Output the [x, y] coordinate of the center of the cell containing the given text.  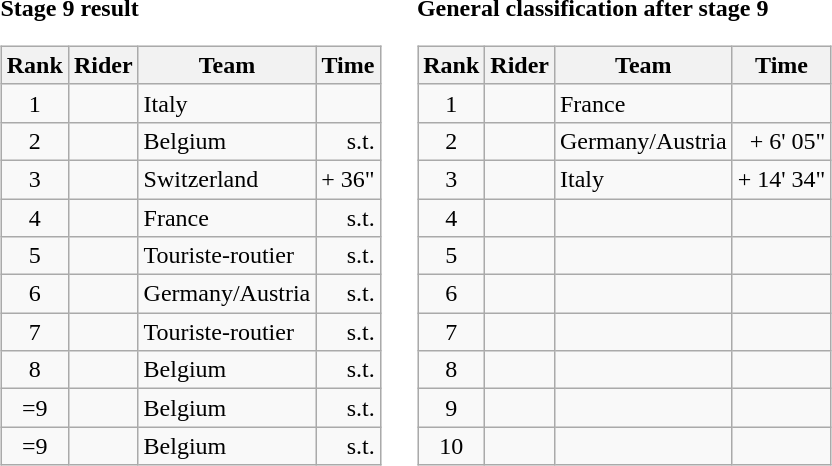
Switzerland [227, 179]
9 [452, 408]
+ 14' 34" [782, 179]
+ 36" [348, 179]
10 [452, 446]
+ 6' 05" [782, 141]
